Search for the cell housing the specified text and yield its (X, Y) center coordinate. 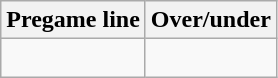
Pregame line (74, 20)
Over/under (210, 20)
